Search for the cell housing the specified text and yield its [x, y] center coordinate. 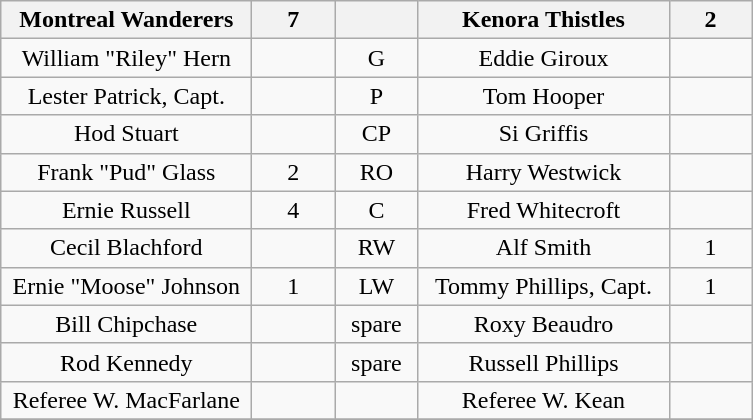
Ernie "Moose" Johnson [126, 286]
4 [294, 210]
Referee W. Kean [544, 400]
LW [376, 286]
Bill Chipchase [126, 324]
Kenora Thistles [544, 20]
Montreal Wanderers [126, 20]
Harry Westwick [544, 172]
P [376, 96]
William "Riley" Hern [126, 58]
Alf Smith [544, 248]
Frank "Pud" Glass [126, 172]
Fred Whitecroft [544, 210]
Ernie Russell [126, 210]
Referee W. MacFarlane [126, 400]
CP [376, 134]
RW [376, 248]
7 [294, 20]
Rod Kennedy [126, 362]
C [376, 210]
RO [376, 172]
Roxy Beaudro [544, 324]
Hod Stuart [126, 134]
Cecil Blachford [126, 248]
Lester Patrick, Capt. [126, 96]
Tom Hooper [544, 96]
Eddie Giroux [544, 58]
G [376, 58]
Si Griffis [544, 134]
Tommy Phillips, Capt. [544, 286]
Russell Phillips [544, 362]
